Search for the cell housing the specified text and yield its [x, y] center coordinate. 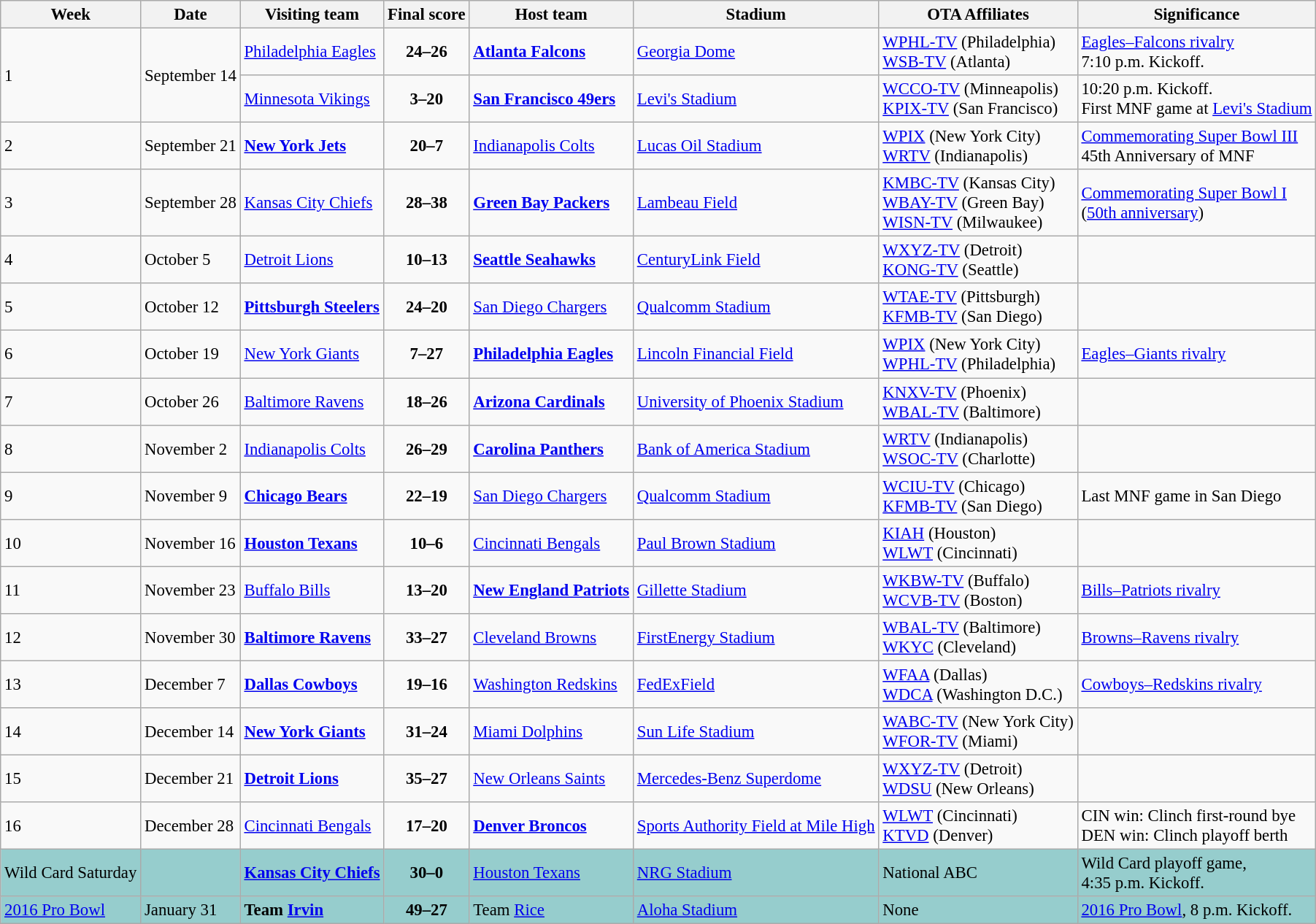
November 2 [191, 448]
November 30 [191, 638]
KNXV-TV (Phoenix)WBAL-TV (Baltimore) [978, 401]
Week [71, 15]
Washington Redskins [552, 685]
10 [71, 543]
Team Irvin [312, 910]
9 [71, 496]
WPHL-TV (Philadelphia)WSB-TV (Atlanta) [978, 53]
Last MNF game in San Diego [1197, 496]
Lucas Oil Stadium [756, 146]
New England Patriots [552, 590]
28–38 [426, 203]
17–20 [426, 826]
Levi's Stadium [756, 99]
New York Jets [312, 146]
Lambeau Field [756, 203]
Eagles–Falcons rivalry7:10 p.m. Kickoff. [1197, 53]
WBAL-TV (Baltimore)WKYC (Cleveland) [978, 638]
Minnesota Vikings [312, 99]
Aloha Stadium [756, 910]
16 [71, 826]
1 [71, 76]
Browns–Ravens rivalry [1197, 638]
NRG Stadium [756, 873]
December 7 [191, 685]
35–27 [426, 778]
KMBC-TV (Kansas City)WBAY-TV (Green Bay)WISN-TV (Milwaukee) [978, 203]
3 [71, 203]
WXYZ-TV (Detroit)KONG-TV (Seattle) [978, 260]
26–29 [426, 448]
KIAH (Houston)WLWT (Cincinnati) [978, 543]
14 [71, 731]
24–26 [426, 53]
Dallas Cowboys [312, 685]
31–24 [426, 731]
2016 Pro Bowl [71, 910]
Stadium [756, 15]
Arizona Cardinals [552, 401]
Pittsburgh Steelers [312, 307]
Commemorating Super Bowl III45th Anniversary of MNF [1197, 146]
Lincoln Financial Field [756, 355]
WKBW-TV (Buffalo)WCVB-TV (Boston) [978, 590]
Carolina Panthers [552, 448]
15 [71, 778]
Georgia Dome [756, 53]
13–20 [426, 590]
7–27 [426, 355]
Significance [1197, 15]
WPIX (New York City)WRTV (Indianapolis) [978, 146]
Sun Life Stadium [756, 731]
10–6 [426, 543]
September 21 [191, 146]
Commemorating Super Bowl I(50th anniversary) [1197, 203]
Final score [426, 15]
November 16 [191, 543]
Wild Card Saturday [71, 873]
11 [71, 590]
December 28 [191, 826]
CIN win: Clinch first-round byeDEN win: Clinch playoff berth [1197, 826]
4 [71, 260]
2 [71, 146]
49–27 [426, 910]
WCCO-TV (Minneapolis)KPIX-TV (San Francisco) [978, 99]
National ABC [978, 873]
WPIX (New York City)WPHL-TV (Philadelphia) [978, 355]
October 26 [191, 401]
Green Bay Packers [552, 203]
January 31 [191, 910]
Host team [552, 15]
5 [71, 307]
22–19 [426, 496]
December 21 [191, 778]
New Orleans Saints [552, 778]
24–20 [426, 307]
Mercedes-Benz Superdome [756, 778]
WRTV (Indianapolis)WSOC-TV (Charlotte) [978, 448]
6 [71, 355]
10–13 [426, 260]
Cowboys–Redskins rivalry [1197, 685]
12 [71, 638]
2016 Pro Bowl, 8 p.m. Kickoff. [1197, 910]
20–7 [426, 146]
WTAE-TV (Pittsburgh)KFMB-TV (San Diego) [978, 307]
Buffalo Bills [312, 590]
19–16 [426, 685]
Seattle Seahawks [552, 260]
Gillette Stadium [756, 590]
Atlanta Falcons [552, 53]
November 9 [191, 496]
Paul Brown Stadium [756, 543]
CenturyLink Field [756, 260]
OTA Affiliates [978, 15]
December 14 [191, 731]
WABC-TV (New York City)WFOR-TV (Miami) [978, 731]
WCIU-TV (Chicago)KFMB-TV (San Diego) [978, 496]
Cleveland Browns [552, 638]
Sports Authority Field at Mile High [756, 826]
FedExField [756, 685]
WLWT (Cincinnati)KTVD (Denver) [978, 826]
September 14 [191, 76]
Chicago Bears [312, 496]
Wild Card playoff game,4:35 p.m. Kickoff. [1197, 873]
October 12 [191, 307]
October 5 [191, 260]
WXYZ-TV (Detroit)WDSU (New Orleans) [978, 778]
3–20 [426, 99]
10:20 p.m. Kickoff.First MNF game at Levi's Stadium [1197, 99]
November 23 [191, 590]
None [978, 910]
8 [71, 448]
September 28 [191, 203]
October 19 [191, 355]
13 [71, 685]
University of Phoenix Stadium [756, 401]
Bills–Patriots rivalry [1197, 590]
Visiting team [312, 15]
Bank of America Stadium [756, 448]
7 [71, 401]
WFAA (Dallas)WDCA (Washington D.C.) [978, 685]
18–26 [426, 401]
Date [191, 15]
33–27 [426, 638]
Eagles–Giants rivalry [1197, 355]
FirstEnergy Stadium [756, 638]
30–0 [426, 873]
Miami Dolphins [552, 731]
Denver Broncos [552, 826]
Team Rice [552, 910]
San Francisco 49ers [552, 99]
